Provide the [x, y] coordinate of the cell's center where the given text is located.  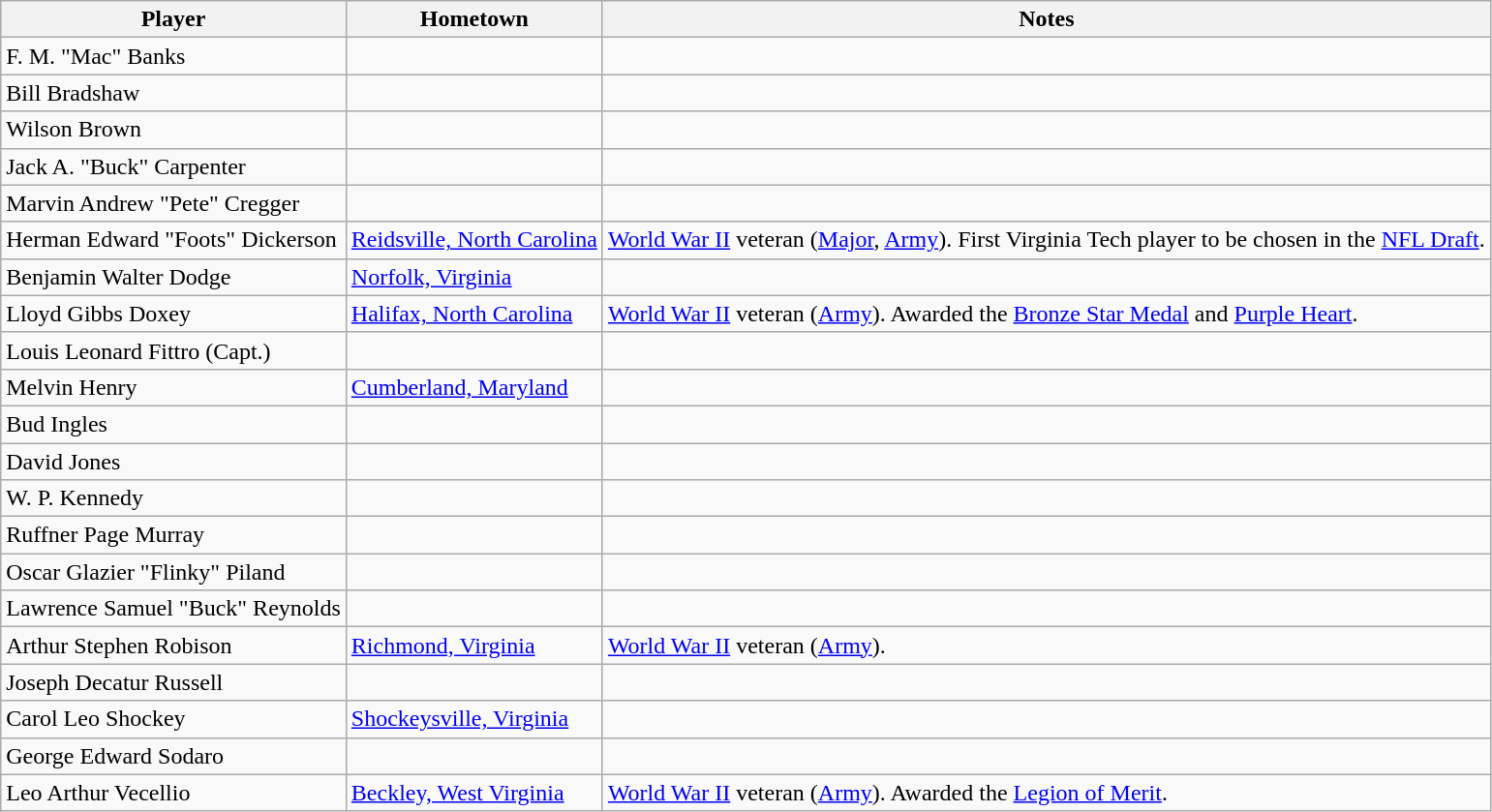
Reidsville, North Carolina [474, 240]
Carol Leo Shockey [174, 719]
Halifax, North Carolina [474, 314]
Wilson Brown [174, 130]
Benjamin Walter Dodge [174, 277]
F. M. "Mac" Banks [174, 56]
Arthur Stephen Robison [174, 646]
Lawrence Samuel "Buck" Reynolds [174, 609]
World War II veteran (Army). Awarded the Legion of Merit. [1046, 793]
Norfolk, Virginia [474, 277]
Ruffner Page Murray [174, 535]
W. P. Kennedy [174, 498]
Herman Edward "Foots" Dickerson [174, 240]
Bill Bradshaw [174, 93]
Lloyd Gibbs Doxey [174, 314]
Oscar Glazier "Flinky" Piland [174, 572]
George Edward Sodaro [174, 756]
Hometown [474, 19]
Jack A. "Buck" Carpenter [174, 166]
Melvin Henry [174, 387]
World War II veteran (Army). Awarded the Bronze Star Medal and Purple Heart. [1046, 314]
Marvin Andrew "Pete" Cregger [174, 203]
Player [174, 19]
Joseph Decatur Russell [174, 682]
Louis Leonard Fittro (Capt.) [174, 350]
Cumberland, Maryland [474, 387]
World War II veteran (Army). [1046, 646]
Richmond, Virginia [474, 646]
Shockeysville, Virginia [474, 719]
Notes [1046, 19]
Beckley, West Virginia [474, 793]
Bud Ingles [174, 424]
World War II veteran (Major, Army). First Virginia Tech player to be chosen in the NFL Draft. [1046, 240]
David Jones [174, 462]
Leo Arthur Vecellio [174, 793]
